Capture the cell that displays the provided text and extract its [x, y] central coordinate. 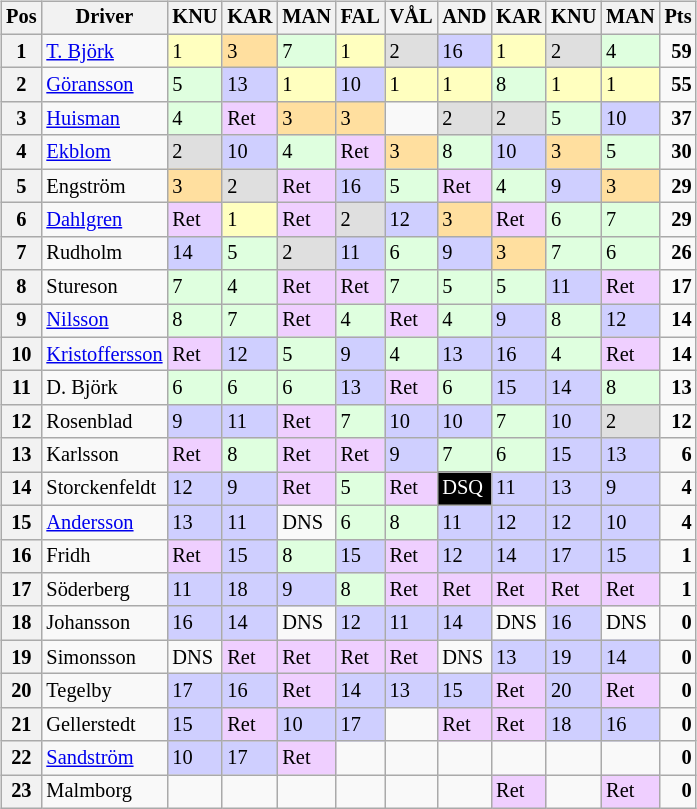
22 [21, 758]
AND [464, 18]
Kristoffersson [104, 354]
Gellerstedt [104, 724]
Söderberg [104, 590]
Driver [104, 18]
Fridh [104, 556]
59 [678, 51]
Malmborg [104, 792]
Pts [678, 18]
FAL [360, 18]
DSQ [464, 489]
Sandström [104, 758]
Tegelby [104, 691]
Rudholm [104, 253]
Andersson [104, 522]
T. Björk [104, 51]
Simonsson [104, 657]
Huisman [104, 119]
Göransson [104, 85]
Karlsson [104, 455]
D. Björk [104, 388]
Ekblom [104, 152]
Dahlgren [104, 220]
Pos [21, 18]
Nilsson [104, 321]
21 [21, 724]
26 [678, 253]
Stureson [104, 287]
55 [678, 85]
Johansson [104, 623]
23 [21, 792]
37 [678, 119]
Engström [104, 186]
Storckenfeldt [104, 489]
Rosenblad [104, 422]
VÅL [412, 18]
30 [678, 152]
